Scan for the cell matching the given text and deliver its [x, y] coordinate at center. 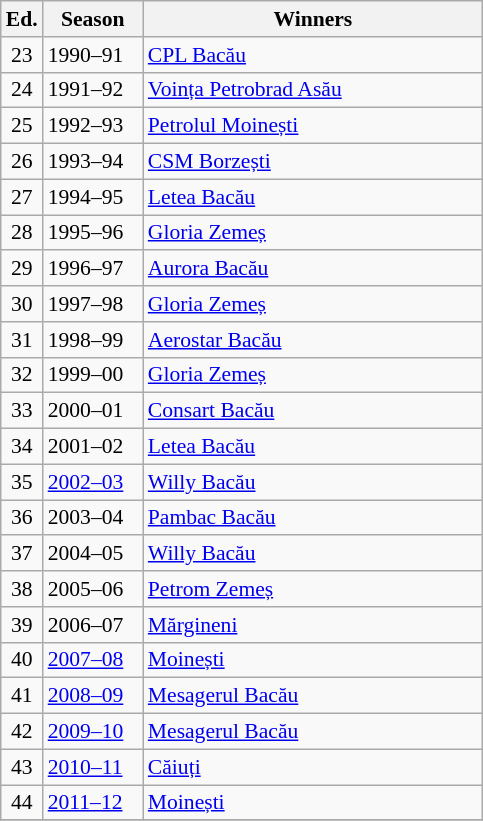
Aurora Bacău [313, 269]
1993–94 [93, 162]
2006–07 [93, 625]
36 [22, 518]
2005–06 [93, 589]
Pambac Bacău [313, 518]
23 [22, 55]
1998–99 [93, 340]
41 [22, 696]
2000–01 [93, 411]
2011–12 [93, 803]
1990–91 [93, 55]
Mărgineni [313, 625]
Petrom Zemeș [313, 589]
34 [22, 447]
2003–04 [93, 518]
CSM Borzești [313, 162]
1999–00 [93, 375]
31 [22, 340]
Voința Petrobrad Asău [313, 90]
42 [22, 732]
35 [22, 482]
25 [22, 126]
2010–11 [93, 767]
Ed. [22, 19]
33 [22, 411]
2008–09 [93, 696]
2004–05 [93, 554]
32 [22, 375]
1992–93 [93, 126]
2009–10 [93, 732]
1995–96 [93, 233]
1997–98 [93, 304]
30 [22, 304]
2007–08 [93, 660]
CPL Bacău [313, 55]
37 [22, 554]
Winners [313, 19]
Season [93, 19]
Căiuți [313, 767]
2001–02 [93, 447]
44 [22, 803]
1994–95 [93, 197]
24 [22, 90]
39 [22, 625]
27 [22, 197]
28 [22, 233]
38 [22, 589]
Consart Bacău [313, 411]
40 [22, 660]
2002–03 [93, 482]
Petrolul Moinești [313, 126]
1996–97 [93, 269]
43 [22, 767]
Aerostar Bacău [313, 340]
1991–92 [93, 90]
26 [22, 162]
29 [22, 269]
